Detect which cell encompasses the target text, then output its (X, Y) center coordinate. 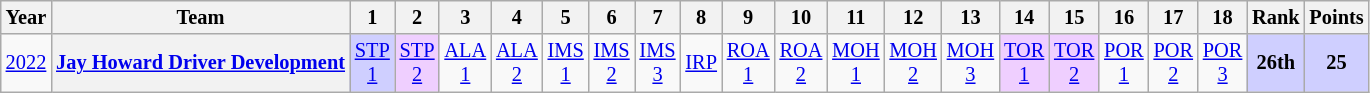
11 (856, 17)
13 (970, 17)
26th (1276, 63)
ROA2 (802, 63)
Rank (1276, 17)
IMS3 (658, 63)
18 (1222, 17)
TOR2 (1074, 63)
STP1 (372, 63)
9 (748, 17)
ROA1 (748, 63)
Jay Howard Driver Development (200, 63)
MOH3 (970, 63)
MOH1 (856, 63)
1 (372, 17)
POR3 (1222, 63)
16 (1124, 17)
TOR1 (1024, 63)
6 (612, 17)
2022 (26, 63)
IMS2 (612, 63)
17 (1174, 17)
10 (802, 17)
POR2 (1174, 63)
8 (700, 17)
2 (418, 17)
5 (566, 17)
STP2 (418, 63)
15 (1074, 17)
12 (914, 17)
7 (658, 17)
POR1 (1124, 63)
IRP (700, 63)
ALA2 (517, 63)
Points (1336, 17)
ALA1 (465, 63)
IMS1 (566, 63)
4 (517, 17)
25 (1336, 63)
MOH2 (914, 63)
14 (1024, 17)
Year (26, 17)
Team (200, 17)
3 (465, 17)
